Return (X, Y) of the center of cell containing provided text 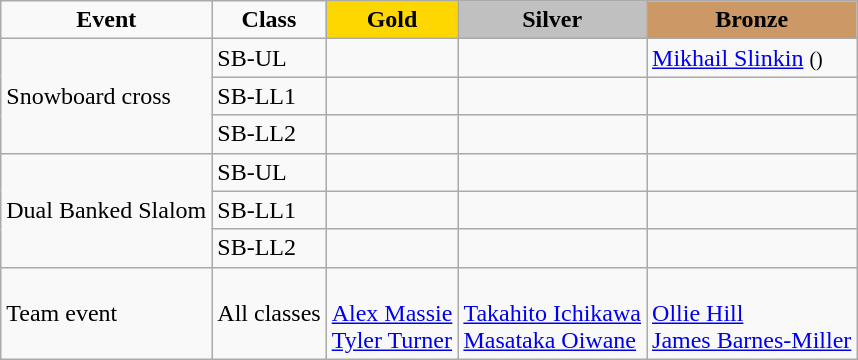
Snowboard cross (106, 96)
Ollie HillJames Barnes-Miller (752, 313)
Alex MassieTyler Turner (392, 313)
Class (269, 20)
Bronze (752, 20)
Dual Banked Slalom (106, 210)
Gold (392, 20)
All classes (269, 313)
Mikhail Slinkin () (752, 58)
Takahito IchikawaMasataka Oiwane (552, 313)
Event (106, 20)
Team event (106, 313)
Silver (552, 20)
